Scan for the cell matching the given text and deliver its (x, y) coordinate at center. 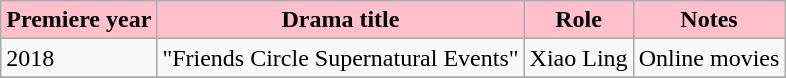
"Friends Circle Supernatural Events" (340, 58)
Role (578, 20)
2018 (79, 58)
Xiao Ling (578, 58)
Online movies (709, 58)
Drama title (340, 20)
Notes (709, 20)
Premiere year (79, 20)
